Capture the cell that displays the provided text and extract its (X, Y) central coordinate. 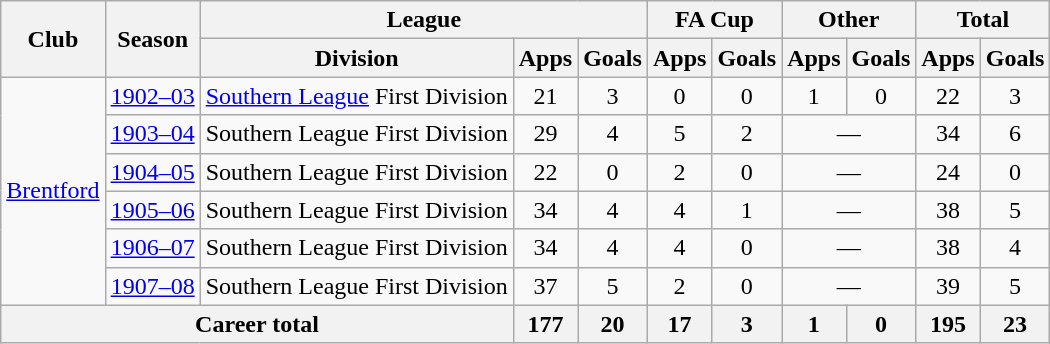
39 (948, 286)
1904–05 (152, 172)
23 (1015, 324)
1903–04 (152, 134)
League (424, 20)
24 (948, 172)
17 (679, 324)
Brentford (53, 191)
Total (983, 20)
Season (152, 39)
1907–08 (152, 286)
20 (613, 324)
1906–07 (152, 248)
FA Cup (714, 20)
177 (545, 324)
Division (356, 58)
37 (545, 286)
1905–06 (152, 210)
21 (545, 96)
Career total (257, 324)
Club (53, 39)
29 (545, 134)
6 (1015, 134)
195 (948, 324)
1902–03 (152, 96)
Other (849, 20)
